Locate the cell with the specified text and output its [x, y] center coordinate. 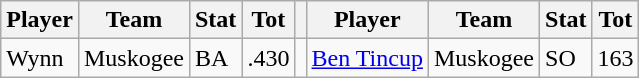
Wynn [40, 58]
.430 [268, 58]
SO [566, 58]
Ben Tincup [367, 58]
BA [215, 58]
163 [616, 58]
